Capture the cell that displays the provided text and extract its [X, Y] central coordinate. 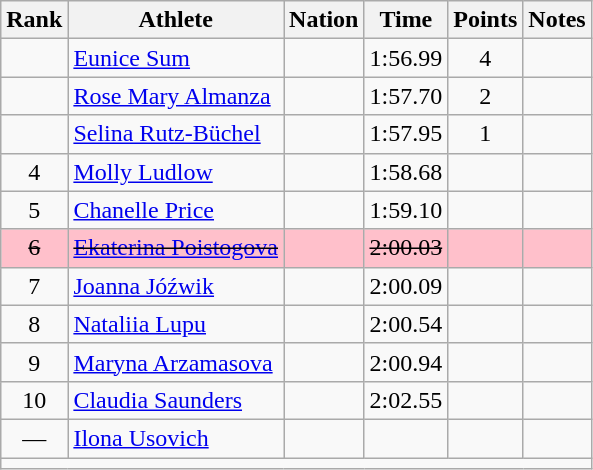
Eunice Sum [176, 58]
2:02.55 [406, 400]
1:58.68 [406, 172]
Maryna Arzamasova [176, 362]
6 [34, 248]
10 [34, 400]
2:00.54 [406, 324]
Ilona Usovich [176, 438]
5 [34, 210]
Rank [34, 20]
8 [34, 324]
2:00.94 [406, 362]
9 [34, 362]
Nataliia Lupu [176, 324]
Athlete [176, 20]
Rose Mary Almanza [176, 96]
Points [486, 20]
Ekaterina Poistogova [176, 248]
— [34, 438]
2:00.09 [406, 286]
Time [406, 20]
Claudia Saunders [176, 400]
Nation [324, 20]
Chanelle Price [176, 210]
1 [486, 134]
Molly Ludlow [176, 172]
2:00.03 [406, 248]
1:56.99 [406, 58]
Joanna Jóźwik [176, 286]
1:57.70 [406, 96]
1:59.10 [406, 210]
2 [486, 96]
Selina Rutz-Büchel [176, 134]
Notes [557, 20]
7 [34, 286]
1:57.95 [406, 134]
